Detect which cell encompasses the target text, then output its (X, Y) center coordinate. 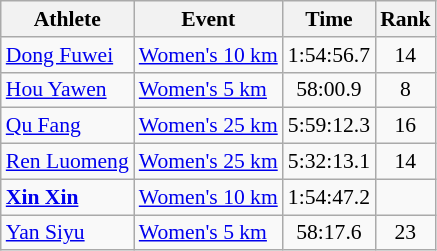
1:54:47.2 (329, 197)
58:17.6 (329, 233)
Dong Fuwei (68, 55)
16 (406, 126)
Athlete (68, 19)
Xin Xin (68, 197)
Yan Siyu (68, 233)
Rank (406, 19)
8 (406, 90)
23 (406, 233)
58:00.9 (329, 90)
Qu Fang (68, 126)
Hou Yawen (68, 90)
5:59:12.3 (329, 126)
Time (329, 19)
Ren Luomeng (68, 162)
Event (208, 19)
5:32:13.1 (329, 162)
1:54:56.7 (329, 55)
